Locate the cell with the specified text and output its (X, Y) center coordinate. 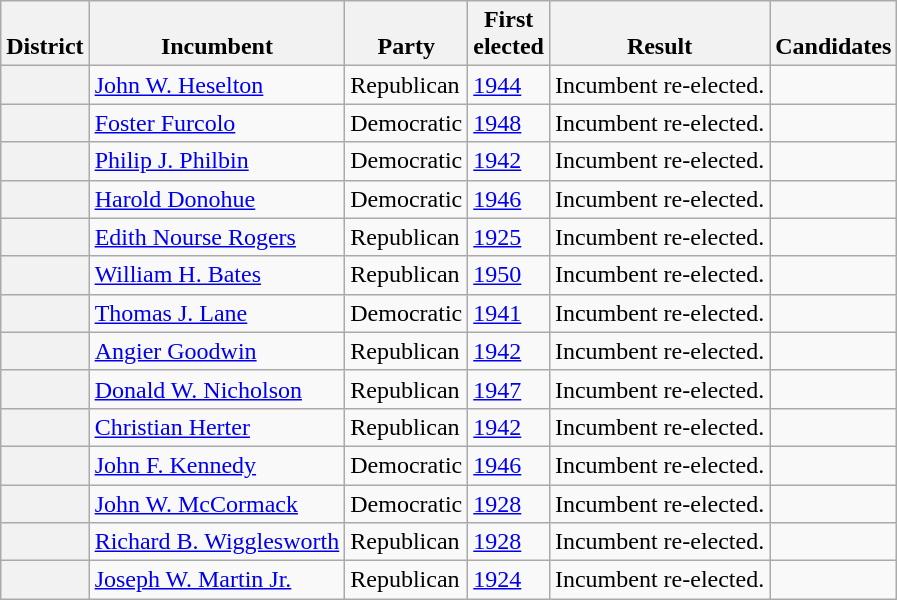
1925 (509, 237)
Party (406, 34)
Thomas J. Lane (217, 313)
1950 (509, 275)
Donald W. Nicholson (217, 389)
Edith Nourse Rogers (217, 237)
Joseph W. Martin Jr. (217, 580)
1944 (509, 85)
Result (659, 34)
1941 (509, 313)
John F. Kennedy (217, 465)
Angier Goodwin (217, 351)
Philip J. Philbin (217, 161)
Richard B. Wigglesworth (217, 542)
1948 (509, 123)
Incumbent (217, 34)
Candidates (834, 34)
Harold Donohue (217, 199)
William H. Bates (217, 275)
Christian Herter (217, 427)
John W. McCormack (217, 503)
Foster Furcolo (217, 123)
1947 (509, 389)
1924 (509, 580)
John W. Heselton (217, 85)
District (45, 34)
Firstelected (509, 34)
